Extract the [X, Y] coordinate from the center of the cell holding the provided text.  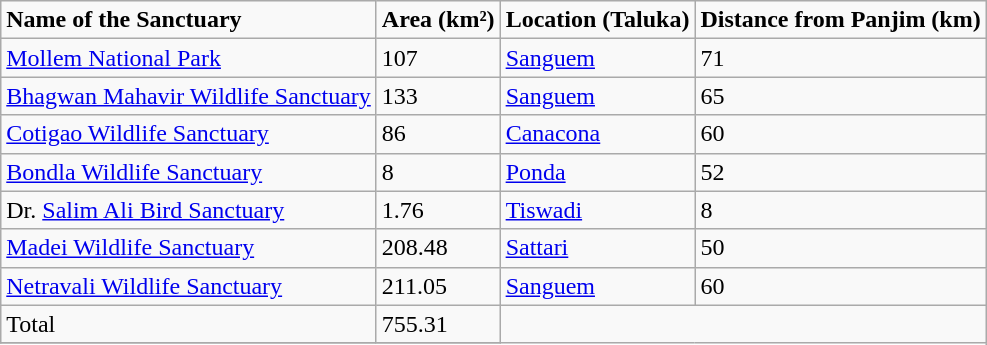
Bondla Wildlife Sanctuary [189, 172]
Total [189, 324]
86 [438, 134]
Location (Taluka) [598, 20]
Distance from Panjim (km) [840, 20]
1.76 [438, 210]
Tiswadi [598, 210]
208.48 [438, 248]
Netravali Wildlife Sanctuary [189, 286]
50 [840, 248]
Ponda [598, 172]
65 [840, 96]
Mollem National Park [189, 58]
755.31 [438, 324]
133 [438, 96]
Name of the Sanctuary [189, 20]
Canacona [598, 134]
Area (km²) [438, 20]
Cotigao Wildlife Sanctuary [189, 134]
Bhagwan Mahavir Wildlife Sanctuary [189, 96]
Dr. Salim Ali Bird Sanctuary [189, 210]
Sattari [598, 248]
52 [840, 172]
71 [840, 58]
211.05 [438, 286]
107 [438, 58]
Madei Wildlife Sanctuary [189, 248]
